Capture the cell that displays the provided text and extract its (X, Y) central coordinate. 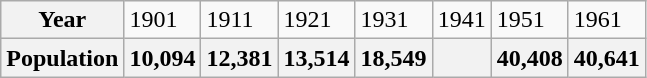
40,641 (606, 58)
12,381 (240, 58)
1941 (462, 20)
Year (62, 20)
10,094 (162, 58)
1951 (530, 20)
18,549 (394, 58)
1901 (162, 20)
1931 (394, 20)
1961 (606, 20)
1921 (316, 20)
40,408 (530, 58)
13,514 (316, 58)
Population (62, 58)
1911 (240, 20)
